Output the (X, Y) coordinate of the center of the cell containing the given text.  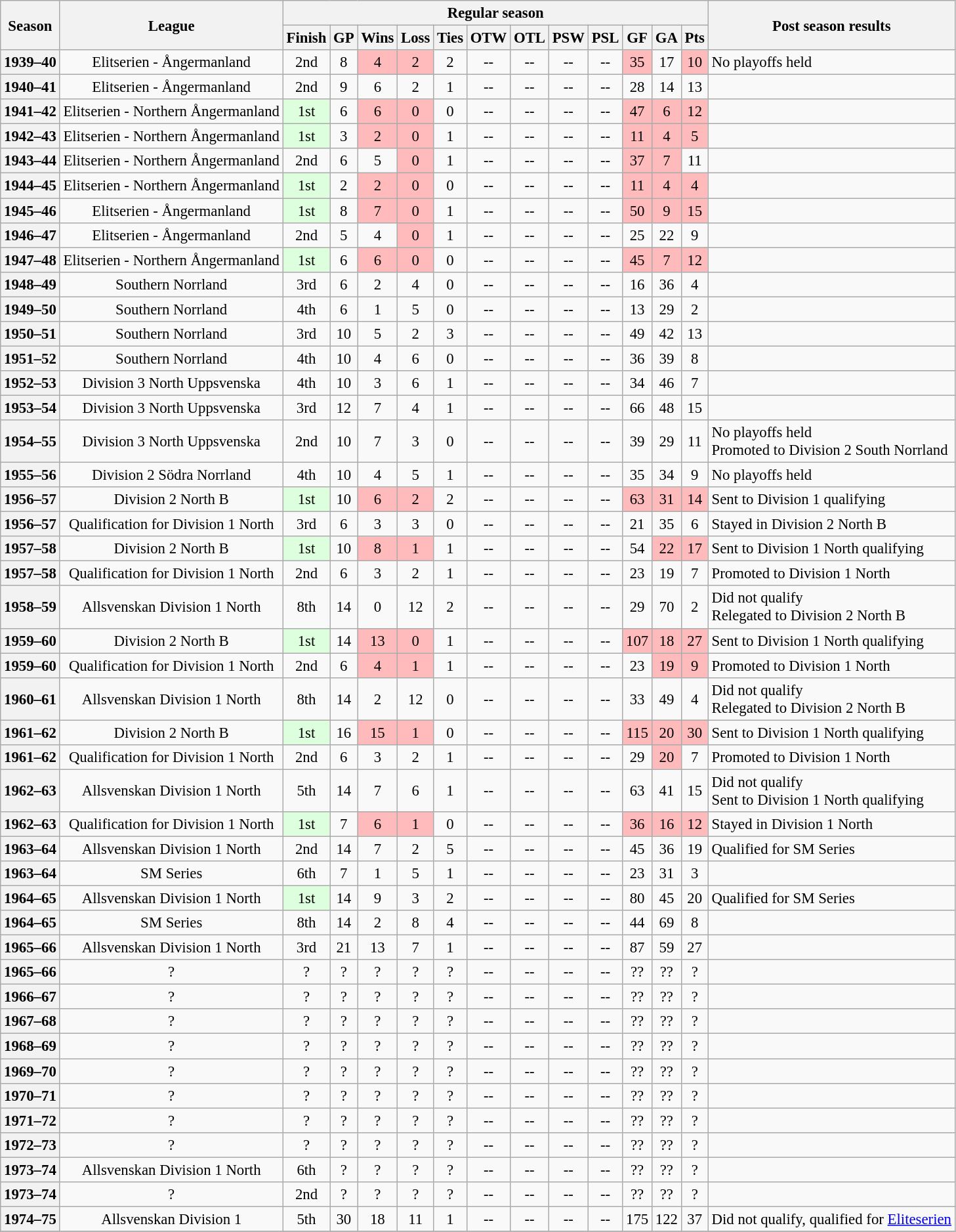
No playoffs held Promoted to Division 2 South Norrland (831, 441)
48 (667, 408)
1972–73 (30, 1145)
47 (638, 112)
Did not qualify, qualified for Eliteserien (831, 1219)
28 (638, 87)
175 (638, 1219)
1939–40 (30, 62)
Sent to Division 1 qualifying (831, 499)
46 (667, 383)
1967–68 (30, 1022)
1947–48 (30, 260)
70 (667, 608)
Pts (694, 38)
OTW (488, 38)
1958–59 (30, 608)
66 (638, 408)
1969–70 (30, 1071)
69 (667, 923)
80 (638, 899)
1946–47 (30, 235)
1968–69 (30, 1046)
1944–45 (30, 186)
1950–51 (30, 334)
1945–46 (30, 211)
122 (667, 1219)
Loss (416, 38)
25 (638, 235)
GA (667, 38)
41 (667, 790)
59 (667, 948)
33 (638, 698)
1966–67 (30, 997)
1951–52 (30, 358)
115 (638, 733)
54 (638, 549)
GP (344, 38)
Stayed in Division 2 North B (831, 524)
Did not qualify Sent to Division 1 North qualifying (831, 790)
1940–41 (30, 87)
44 (638, 923)
107 (638, 641)
1970–71 (30, 1095)
1949–50 (30, 309)
1971–72 (30, 1120)
GF (638, 38)
42 (667, 334)
Stayed in Division 1 North (831, 824)
Division 2 Södra Norrland (171, 475)
Finish (306, 38)
Season (30, 25)
OTL (530, 38)
1954–55 (30, 441)
Wins (378, 38)
PSL (605, 38)
87 (638, 948)
Post season results (831, 25)
Ties (450, 38)
League (171, 25)
50 (638, 211)
1952–53 (30, 383)
PSW (568, 38)
1941–42 (30, 112)
1943–44 (30, 161)
1960–61 (30, 698)
Allsvenskan Division 1 (171, 1219)
1953–54 (30, 408)
1955–56 (30, 475)
1974–75 (30, 1219)
Regular season (495, 13)
1942–43 (30, 137)
1948–49 (30, 284)
